Return the [x, y] coordinate for the center point of the cell that contains the specified text.  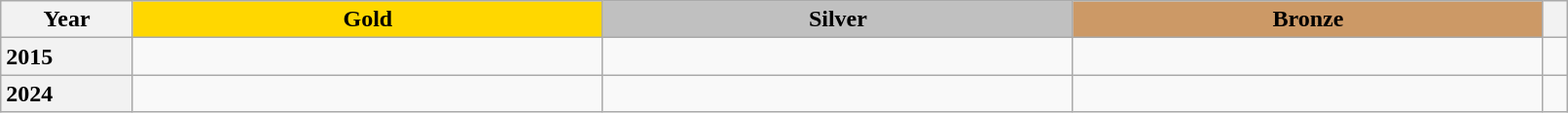
2015 [67, 56]
2024 [67, 94]
Silver [837, 19]
Gold [368, 19]
Year [67, 19]
Bronze [1308, 19]
